Locate the cell with the specified text and output its [X, Y] center coordinate. 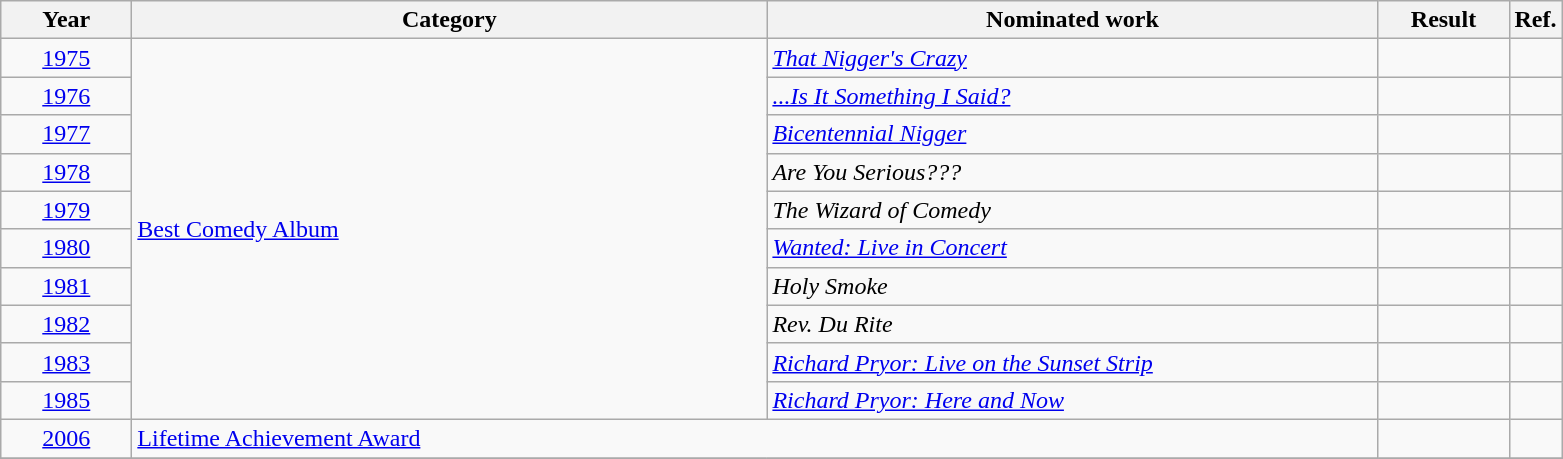
Result [1444, 20]
That Nigger's Crazy [1072, 58]
Category [450, 20]
1976 [66, 96]
1977 [66, 134]
Holy Smoke [1072, 286]
Richard Pryor: Here and Now [1072, 400]
Are You Serious??? [1072, 172]
Bicentennial Nigger [1072, 134]
Lifetime Achievement Award [755, 438]
Richard Pryor: Live on the Sunset Strip [1072, 362]
1985 [66, 400]
1978 [66, 172]
1979 [66, 210]
Year [66, 20]
Nominated work [1072, 20]
1980 [66, 248]
The Wizard of Comedy [1072, 210]
Rev. Du Rite [1072, 324]
Wanted: Live in Concert [1072, 248]
Ref. [1536, 20]
1983 [66, 362]
1981 [66, 286]
...Is It Something I Said? [1072, 96]
1975 [66, 58]
Best Comedy Album [450, 230]
1982 [66, 324]
2006 [66, 438]
